Output the (X, Y) coordinate of the center of the cell containing the given text.  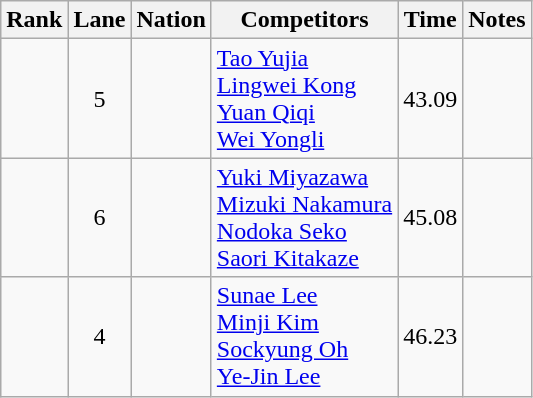
Lane (100, 20)
45.08 (430, 218)
Competitors (304, 20)
Notes (497, 20)
Tao YujiaLingwei KongYuan QiqiWei Yongli (304, 98)
Rank (34, 20)
43.09 (430, 98)
6 (100, 218)
5 (100, 98)
Sunae LeeMinji KimSockyung OhYe-Jin Lee (304, 336)
Nation (171, 20)
46.23 (430, 336)
Yuki MiyazawaMizuki NakamuraNodoka SekoSaori Kitakaze (304, 218)
4 (100, 336)
Time (430, 20)
